Scan for the cell matching the given text and deliver its (X, Y) coordinate at center. 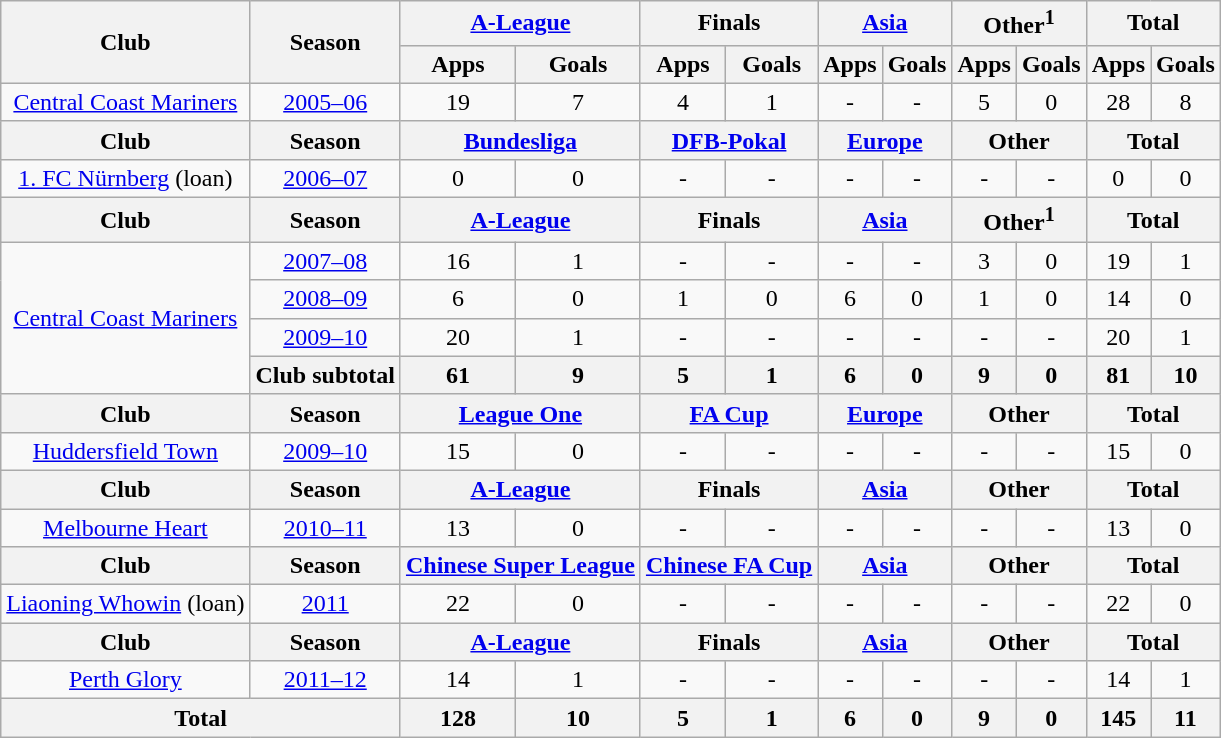
FA Cup (728, 413)
Huddersfield Town (126, 451)
Liaoning Whowin (loan) (126, 604)
2006–07 (325, 178)
2011 (325, 604)
128 (458, 718)
1. FC Nürnberg (loan) (126, 178)
2005–06 (325, 102)
4 (682, 102)
League One (520, 413)
2008–09 (325, 299)
8 (1186, 102)
61 (458, 375)
Chinese Super League (520, 566)
2010–11 (325, 528)
2011–12 (325, 680)
28 (1118, 102)
3 (984, 261)
Club subtotal (325, 375)
Melbourne Heart (126, 528)
11 (1186, 718)
145 (1118, 718)
81 (1118, 375)
DFB-Pokal (728, 140)
16 (458, 261)
Chinese FA Cup (728, 566)
Bundesliga (520, 140)
Perth Glory (126, 680)
7 (578, 102)
2007–08 (325, 261)
